Return [x, y] of the center of cell containing provided text 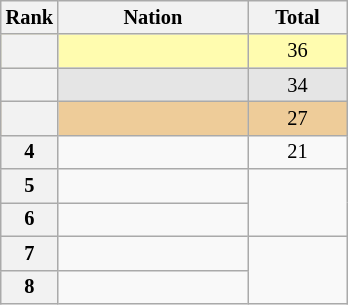
27 [298, 118]
Rank [30, 17]
Nation [153, 17]
8 [30, 287]
4 [30, 152]
7 [30, 253]
36 [298, 51]
5 [30, 186]
34 [298, 85]
6 [30, 219]
21 [298, 152]
Total [298, 17]
